For the text-containing cell, return its midpoint in (x, y) coordinate format. 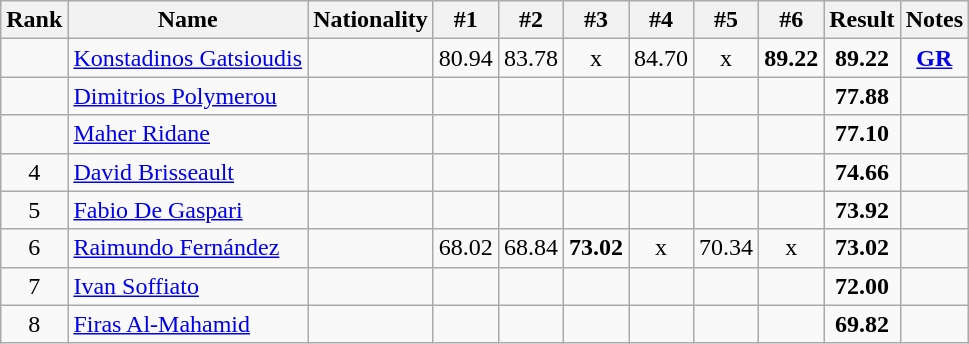
GR (934, 58)
Notes (934, 20)
77.88 (862, 96)
Result (862, 20)
Rank (34, 20)
7 (34, 286)
#2 (530, 20)
84.70 (662, 58)
69.82 (862, 324)
Firas Al-Mahamid (188, 324)
83.78 (530, 58)
6 (34, 248)
Maher Ridane (188, 134)
Name (188, 20)
68.02 (466, 248)
74.66 (862, 172)
#3 (596, 20)
#1 (466, 20)
72.00 (862, 286)
Konstadinos Gatsioudis (188, 58)
4 (34, 172)
#6 (792, 20)
5 (34, 210)
8 (34, 324)
Fabio De Gaspari (188, 210)
73.92 (862, 210)
Dimitrios Polymerou (188, 96)
Raimundo Fernández (188, 248)
David Brisseault (188, 172)
#4 (662, 20)
70.34 (726, 248)
#5 (726, 20)
80.94 (466, 58)
77.10 (862, 134)
68.84 (530, 248)
Ivan Soffiato (188, 286)
Nationality (371, 20)
